Detect which cell encompasses the target text, then output its [X, Y] center coordinate. 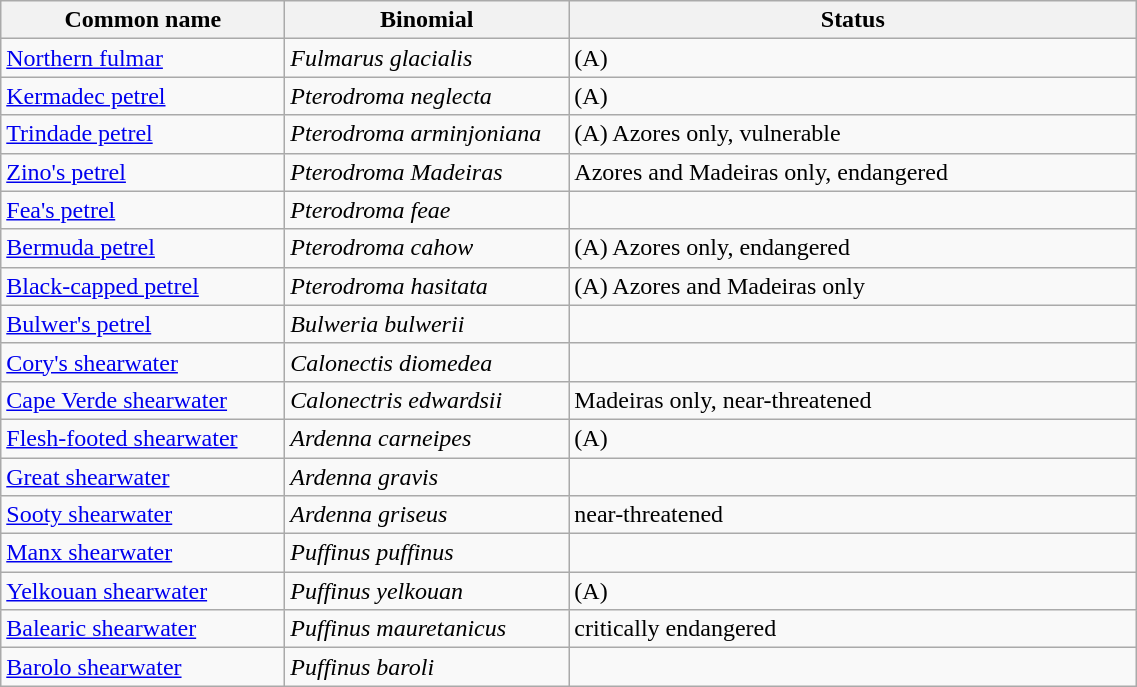
Northern fulmar [143, 58]
(A) Azores and Madeiras only [853, 286]
critically endangered [853, 629]
Ardenna griseus [427, 515]
Pterodroma hasitata [427, 286]
Black-capped petrel [143, 286]
Flesh-footed shearwater [143, 438]
Pterodroma neglecta [427, 96]
Ardenna carneipes [427, 438]
Barolo shearwater [143, 667]
Manx shearwater [143, 553]
Ardenna gravis [427, 477]
Cory's shearwater [143, 362]
Fulmarus glacialis [427, 58]
Pterodroma cahow [427, 248]
Puffinus yelkouan [427, 591]
Puffinus baroli [427, 667]
Pterodroma Madeiras [427, 172]
Puffinus puffinus [427, 553]
Calonectris edwardsii [427, 400]
Yelkouan shearwater [143, 591]
near-threatened [853, 515]
Bulwer's petrel [143, 324]
Fea's petrel [143, 210]
Status [853, 20]
Bulweria bulwerii [427, 324]
Trindade petrel [143, 134]
Common name [143, 20]
Madeiras only, near-threatened [853, 400]
Zino's petrel [143, 172]
Balearic shearwater [143, 629]
Kermadec petrel [143, 96]
Pterodroma feae [427, 210]
Calonectis diomedea [427, 362]
Bermuda petrel [143, 248]
Sooty shearwater [143, 515]
(A) Azores only, endangered [853, 248]
Pterodroma arminjoniana [427, 134]
Azores and Madeiras only, endangered [853, 172]
(A) Azores only, vulnerable [853, 134]
Cape Verde shearwater [143, 400]
Great shearwater [143, 477]
Binomial [427, 20]
Puffinus mauretanicus [427, 629]
